Return (X, Y) of the center of cell containing provided text 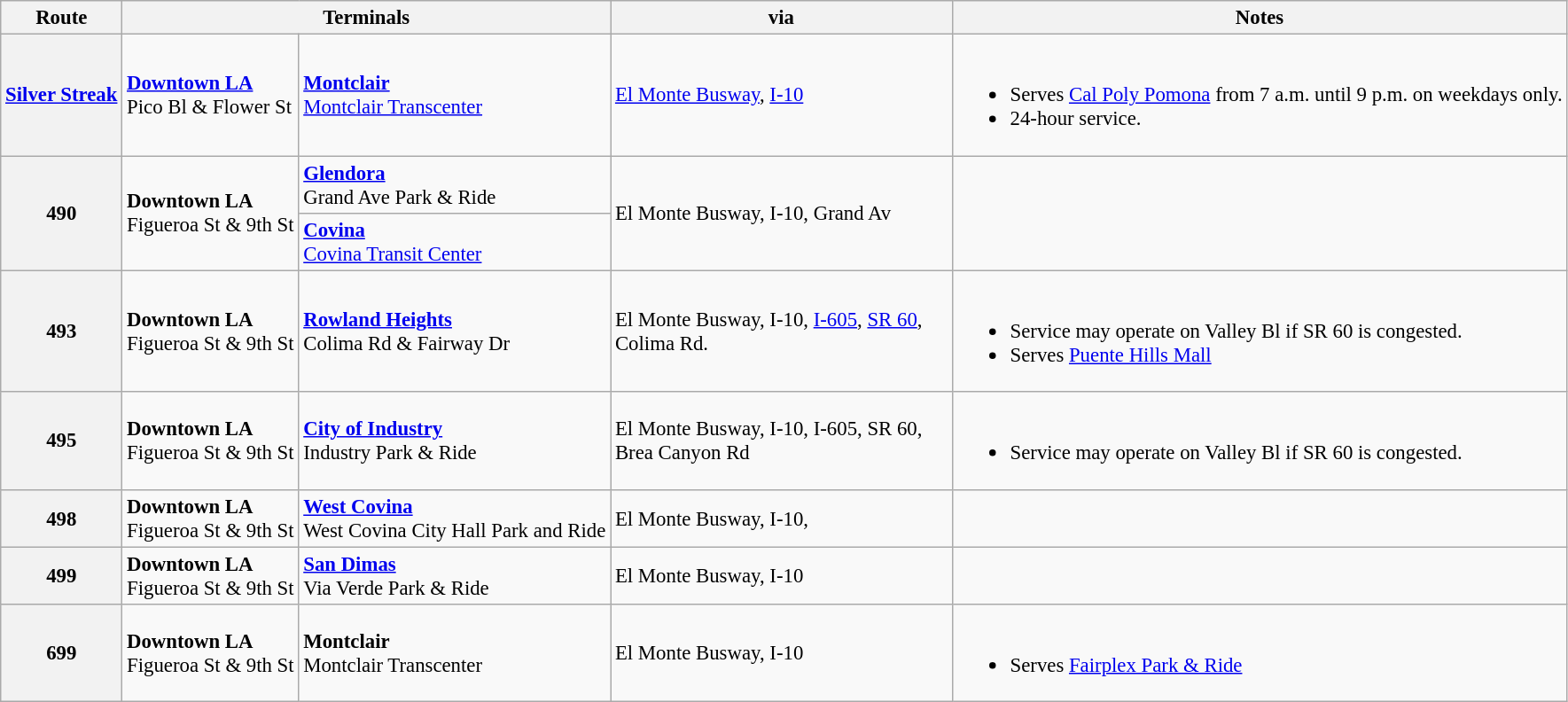
Terminals (367, 18)
498 (62, 518)
Serves Fairplex Park & Ride (1260, 652)
Service may operate on Valley Bl if SR 60 is congested.Serves Puente Hills Mall (1260, 331)
699 (62, 652)
499 (62, 576)
San DimasVia Verde Park & Ride (455, 576)
CovinaCovina Transit Center (455, 241)
El Monte Busway, I-10, I-605, SR 60, Colima Rd. (782, 331)
Route (62, 18)
Serves Cal Poly Pomona from 7 a.m. until 9 p.m. on weekdays only.24-hour service. (1260, 96)
Silver Streak (62, 96)
Rowland HeightsColima Rd & Fairway Dr (455, 331)
493 (62, 331)
490 (62, 213)
Service may operate on Valley Bl if SR 60 is congested. (1260, 441)
Downtown LAPico Bl & Flower St (211, 96)
El Monte Busway, I-10, (782, 518)
495 (62, 441)
El Monte Busway, I-10, I-605, SR 60, Brea Canyon Rd (782, 441)
West CovinaWest Covina City Hall Park and Ride (455, 518)
City of IndustryIndustry Park & Ride (455, 441)
Notes (1260, 18)
El Monte Busway, I-10, Grand Av (782, 213)
via (782, 18)
GlendoraGrand Ave Park & Ride (455, 184)
